Identify which cell holds the provided text, then report its [X, Y] central coordinate. 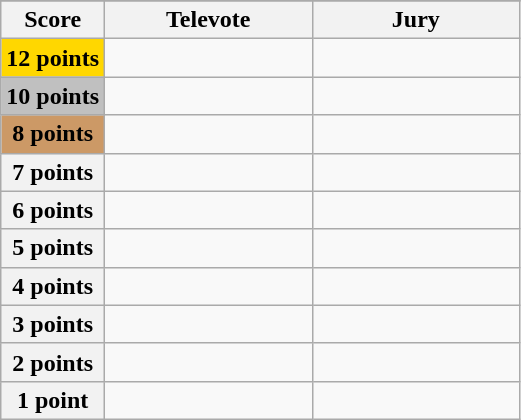
6 points [53, 210]
Televote [209, 20]
12 points [53, 58]
4 points [53, 286]
3 points [53, 324]
Score [53, 20]
5 points [53, 248]
Jury [416, 20]
10 points [53, 96]
1 point [53, 400]
8 points [53, 134]
7 points [53, 172]
2 points [53, 362]
